Determine the [X, Y] coordinate at the center of the cell enclosing the given text.  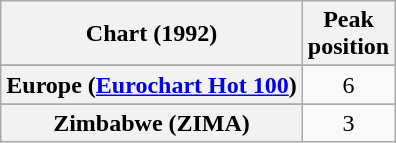
Chart (1992) [152, 34]
6 [348, 85]
3 [348, 123]
Peakposition [348, 34]
Europe (Eurochart Hot 100) [152, 85]
Zimbabwe (ZIMA) [152, 123]
